Scan for the cell matching the given text and deliver its [X, Y] coordinate at center. 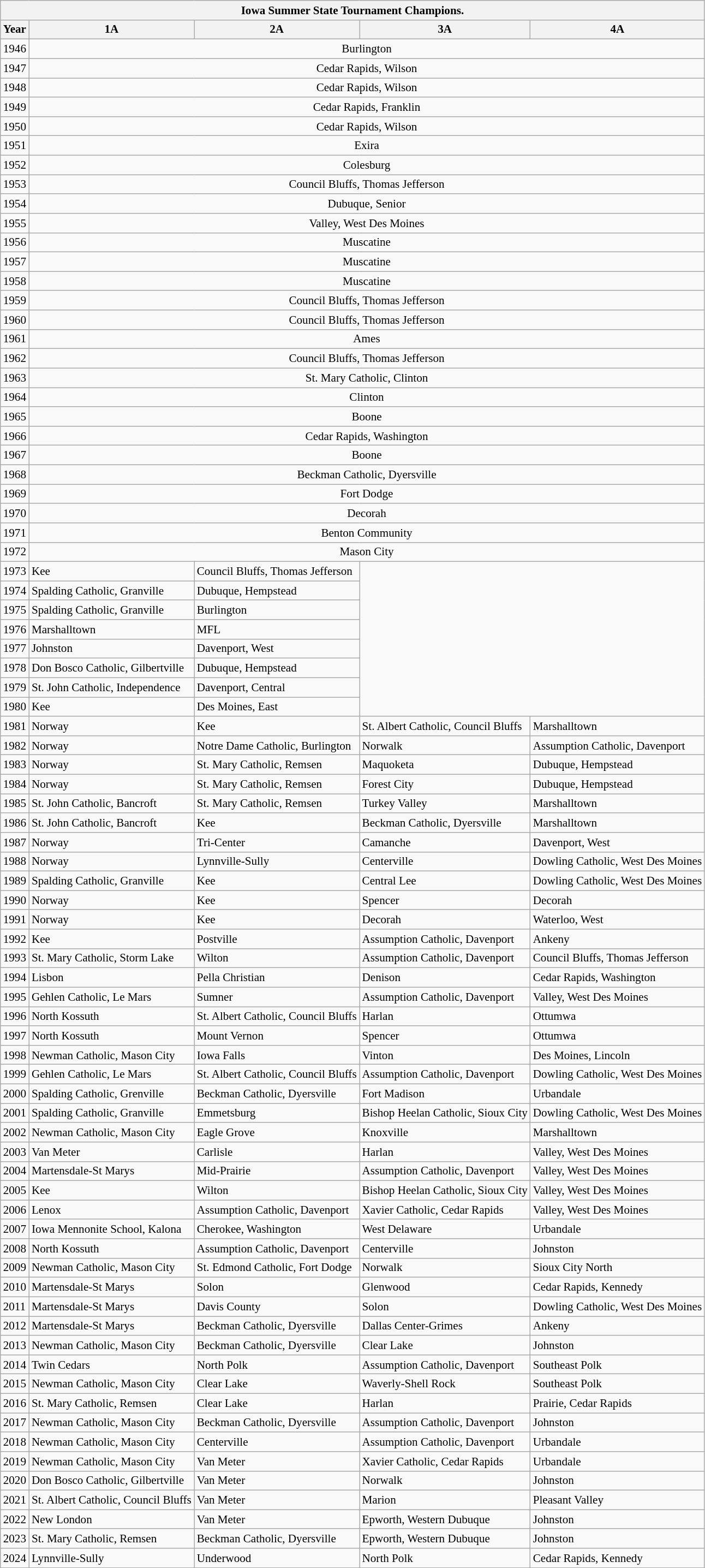
Ames [367, 338]
1991 [15, 919]
1984 [15, 784]
1981 [15, 726]
2013 [15, 1345]
Glenwood [445, 1287]
Lenox [111, 1210]
Twin Cedars [111, 1364]
2006 [15, 1210]
1952 [15, 165]
1979 [15, 687]
Waverly-Shell Rock [445, 1383]
1995 [15, 997]
2015 [15, 1383]
2000 [15, 1093]
1975 [15, 609]
1953 [15, 185]
Turkey Valley [445, 804]
1954 [15, 203]
Dubuque, Senior [367, 203]
2001 [15, 1113]
Tri-Center [277, 842]
2016 [15, 1403]
2019 [15, 1461]
1992 [15, 939]
Carlisle [277, 1152]
1998 [15, 1055]
Marion [445, 1500]
2005 [15, 1190]
1988 [15, 862]
1989 [15, 881]
1971 [15, 533]
New London [111, 1519]
1978 [15, 668]
Prairie, Cedar Rapids [618, 1403]
Pella Christian [277, 977]
Des Moines, Lincoln [618, 1055]
Maquoketa [445, 764]
1A [111, 29]
2018 [15, 1441]
1965 [15, 416]
Year [15, 29]
1967 [15, 455]
1960 [15, 320]
2021 [15, 1500]
1950 [15, 126]
Fort Dodge [367, 494]
1955 [15, 223]
1974 [15, 591]
1957 [15, 262]
1970 [15, 513]
1961 [15, 338]
1972 [15, 551]
Cherokee, Washington [277, 1228]
Sioux City North [618, 1268]
1994 [15, 977]
1999 [15, 1074]
2022 [15, 1519]
Vinton [445, 1055]
Colesburg [367, 165]
1956 [15, 242]
1997 [15, 1035]
Fort Madison [445, 1093]
1966 [15, 436]
St. Mary Catholic, Storm Lake [111, 958]
2007 [15, 1228]
Davis County [277, 1306]
Forest City [445, 784]
2011 [15, 1306]
Camanche [445, 842]
2023 [15, 1539]
1958 [15, 281]
Mount Vernon [277, 1035]
Pleasant Valley [618, 1500]
Mid-Prairie [277, 1171]
2024 [15, 1558]
St. Edmond Catholic, Fort Dodge [277, 1268]
2020 [15, 1481]
Iowa Summer State Tournament Champions. [352, 10]
1951 [15, 145]
1986 [15, 822]
Emmetsburg [277, 1113]
Mason City [367, 551]
1982 [15, 745]
1964 [15, 397]
Central Lee [445, 881]
1947 [15, 68]
St. John Catholic, Independence [111, 687]
1948 [15, 87]
1990 [15, 900]
1949 [15, 107]
Notre Dame Catholic, Burlington [277, 745]
3A [445, 29]
2010 [15, 1287]
1993 [15, 958]
1973 [15, 571]
Knoxville [445, 1132]
Iowa Mennonite School, Kalona [111, 1228]
2009 [15, 1268]
Eagle Grove [277, 1132]
Cedar Rapids, Franklin [367, 107]
1946 [15, 49]
Davenport, Central [277, 687]
2003 [15, 1152]
Iowa Falls [277, 1055]
Benton Community [367, 533]
2004 [15, 1171]
2002 [15, 1132]
St. Mary Catholic, Clinton [367, 378]
1968 [15, 474]
2A [277, 29]
2014 [15, 1364]
Spalding Catholic, Grenville [111, 1093]
4A [618, 29]
1959 [15, 300]
Waterloo, West [618, 919]
West Delaware [445, 1228]
Lisbon [111, 977]
Underwood [277, 1558]
1987 [15, 842]
Exira [367, 145]
2008 [15, 1248]
1983 [15, 764]
1962 [15, 358]
1980 [15, 706]
Des Moines, East [277, 706]
Postville [277, 939]
1996 [15, 1017]
Denison [445, 977]
MFL [277, 629]
2012 [15, 1326]
Sumner [277, 997]
Dallas Center-Grimes [445, 1326]
1985 [15, 804]
2017 [15, 1423]
1963 [15, 378]
1976 [15, 629]
1977 [15, 649]
Clinton [367, 397]
1969 [15, 494]
